Find where the given text appears and provide that cell's center as (X, Y) coordinate. 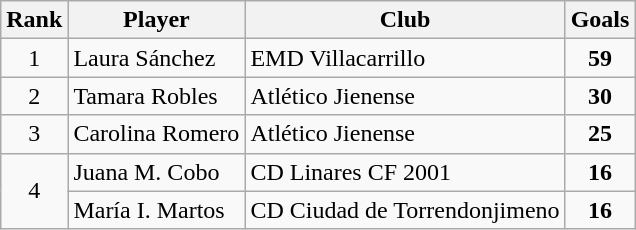
Goals (600, 20)
Tamara Robles (156, 96)
CD Ciudad de Torrendonjimeno (405, 210)
CD Linares CF 2001 (405, 172)
Carolina Romero (156, 134)
3 (34, 134)
Rank (34, 20)
1 (34, 58)
30 (600, 96)
Player (156, 20)
Juana M. Cobo (156, 172)
25 (600, 134)
María I. Martos (156, 210)
2 (34, 96)
Club (405, 20)
59 (600, 58)
Laura Sánchez (156, 58)
EMD Villacarrillo (405, 58)
4 (34, 191)
